Scan for the cell matching the given text and deliver its (X, Y) coordinate at center. 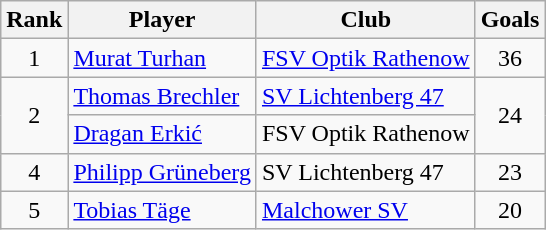
Goals (510, 20)
4 (34, 172)
Thomas Brechler (162, 96)
5 (34, 210)
Club (366, 20)
1 (34, 58)
20 (510, 210)
Philipp Grüneberg (162, 172)
Malchower SV (366, 210)
2 (34, 115)
Tobias Täge (162, 210)
Player (162, 20)
36 (510, 58)
23 (510, 172)
24 (510, 115)
Murat Turhan (162, 58)
Dragan Erkić (162, 134)
Rank (34, 20)
